Capture the cell that displays the provided text and extract its [x, y] central coordinate. 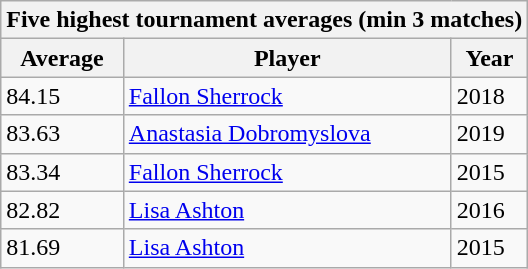
81.69 [62, 248]
83.63 [62, 134]
2019 [490, 134]
2016 [490, 210]
Anastasia Dobromyslova [287, 134]
Year [490, 58]
2018 [490, 96]
83.34 [62, 172]
Five highest tournament averages (min 3 matches) [264, 20]
Average [62, 58]
82.82 [62, 210]
Player [287, 58]
84.15 [62, 96]
